Capture the cell that displays the provided text and extract its [x, y] central coordinate. 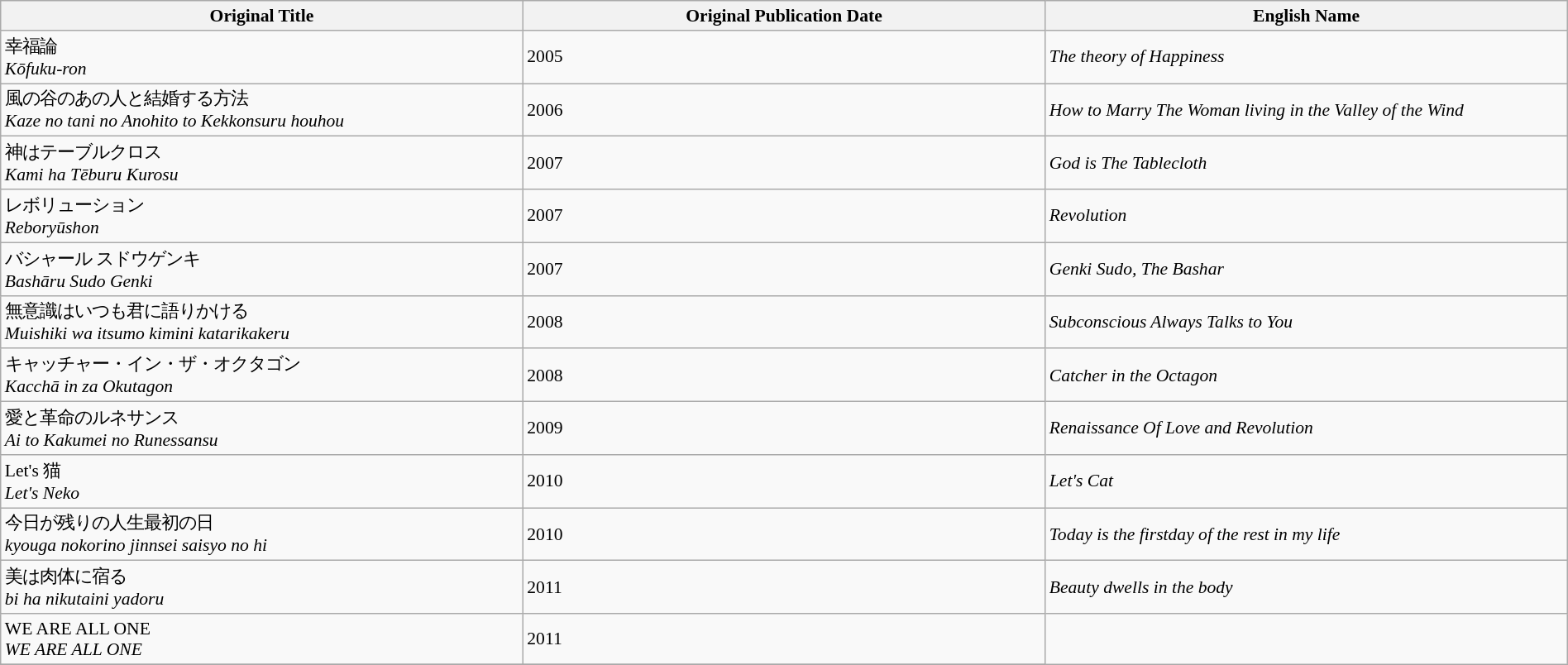
Beauty dwells in the body [1307, 587]
Revolution [1307, 216]
Original Publication Date [784, 16]
God is The Tablecloth [1307, 163]
無意識はいつも君に語りかけるMuishiki wa itsumo kimini katarikakeru [262, 322]
今日が残りの人生最初の日kyouga nokorino jinnsei saisyo no hi [262, 534]
Original Title [262, 16]
Let's 猫Let's Neko [262, 481]
神はテーブルクロスKami ha Tēburu Kurosu [262, 163]
バシャール スドウゲンキ Bashāru Sudo Genki [262, 269]
愛と革命のルネサンスAi to Kakumei no Runessansu [262, 428]
Catcher in the Octagon [1307, 376]
The theory of Happiness [1307, 57]
Genki Sudo, The Bashar [1307, 269]
幸福論Kōfuku-ron [262, 57]
Today is the firstday of the rest in my life [1307, 534]
2009 [784, 428]
Subconscious Always Talks to You [1307, 322]
2006 [784, 110]
風の谷のあの人と結婚する方法Kaze no tani no Anohito to Kekkonsuru houhou [262, 110]
WE ARE ALL ONEWE ARE ALL ONE [262, 639]
How to Marry The Woman living in the Valley of the Wind [1307, 110]
Renaissance Of Love and Revolution [1307, 428]
美は肉体に宿るbi ha nikutaini yadoru [262, 587]
English Name [1307, 16]
2005 [784, 57]
Let's Cat [1307, 481]
キャッチャー・イン・ザ・オクタゴンKacchā in za Okutagon [262, 376]
レボリューションReboryūshon [262, 216]
